Output the (X, Y) coordinate of the center of the cell containing the given text.  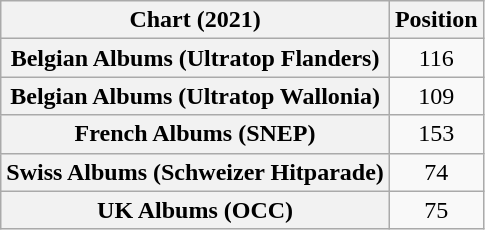
French Albums (SNEP) (196, 134)
153 (436, 134)
Belgian Albums (Ultratop Flanders) (196, 58)
Belgian Albums (Ultratop Wallonia) (196, 96)
UK Albums (OCC) (196, 210)
Position (436, 20)
Chart (2021) (196, 20)
74 (436, 172)
109 (436, 96)
116 (436, 58)
Swiss Albums (Schweizer Hitparade) (196, 172)
75 (436, 210)
